Capture the cell that displays the provided text and extract its (X, Y) central coordinate. 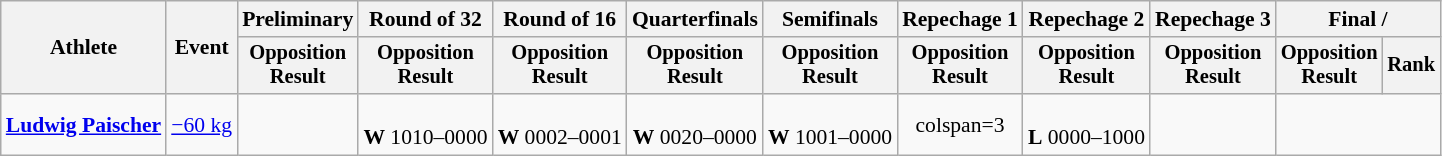
Final / (1358, 19)
colspan=3 (960, 124)
−60 kg (202, 124)
Ludwig Paischer (84, 124)
W 0002–0001 (560, 124)
Round of 16 (560, 19)
Round of 32 (425, 19)
L 0000–1000 (1086, 124)
W 1010–0000 (425, 124)
W 1001–0000 (830, 124)
W 0020–0000 (695, 124)
Event (202, 48)
Repechage 3 (1213, 19)
Quarterfinals (695, 19)
Semifinals (830, 19)
Repechage 1 (960, 19)
Rank (1411, 66)
Repechage 2 (1086, 19)
Preliminary (298, 19)
Athlete (84, 48)
